Output the (X, Y) coordinate of the center of the cell containing the given text.  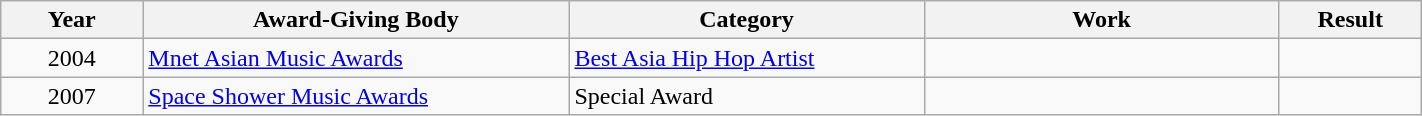
Best Asia Hip Hop Artist (746, 58)
Space Shower Music Awards (356, 96)
Award-Giving Body (356, 20)
Result (1350, 20)
Work (1102, 20)
2007 (72, 96)
Year (72, 20)
Category (746, 20)
Special Award (746, 96)
2004 (72, 58)
Mnet Asian Music Awards (356, 58)
